Return (X, Y) of the center of cell containing provided text 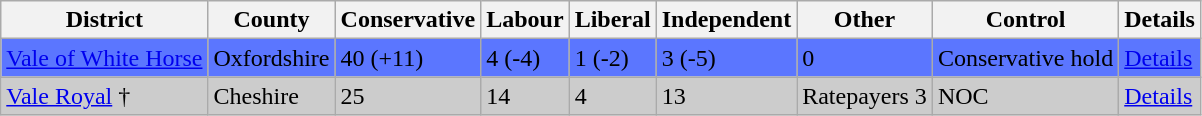
4 (-4) (525, 58)
Ratepayers 3 (865, 96)
County (272, 20)
25 (408, 96)
Labour (525, 20)
Independent (726, 20)
14 (525, 96)
Control (1025, 20)
Liberal (612, 20)
Other (865, 20)
40 (+11) (408, 58)
Cheshire (272, 96)
NOC (1025, 96)
3 (-5) (726, 58)
Oxfordshire (272, 58)
13 (726, 96)
Vale of White Horse (104, 58)
District (104, 20)
Conservative (408, 20)
4 (612, 96)
Conservative hold (1025, 58)
1 (-2) (612, 58)
Vale Royal † (104, 96)
0 (865, 58)
